Identify which cell holds the provided text, then report its (X, Y) central coordinate. 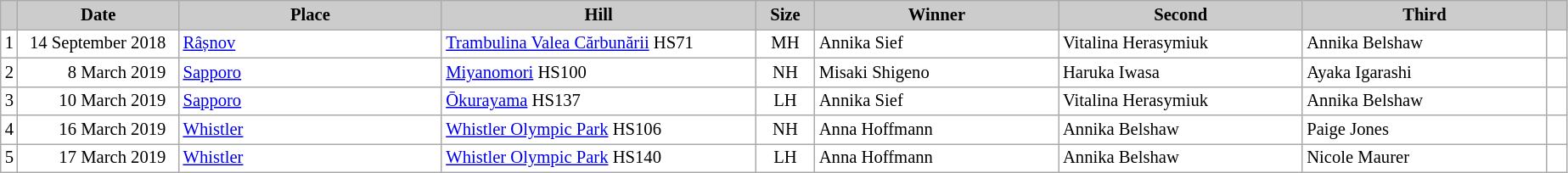
Paige Jones (1425, 130)
1 (9, 43)
16 March 2019 (98, 130)
Ayaka Igarashi (1425, 72)
5 (9, 158)
Misaki Shigeno (937, 72)
3 (9, 101)
Ōkurayama HS137 (599, 101)
Haruka Iwasa (1180, 72)
Place (311, 14)
Hill (599, 14)
Second (1180, 14)
8 March 2019 (98, 72)
Winner (937, 14)
Nicole Maurer (1425, 158)
Râșnov (311, 43)
Whistler Olympic Park HS106 (599, 130)
17 March 2019 (98, 158)
10 March 2019 (98, 101)
Third (1425, 14)
MH (785, 43)
4 (9, 130)
Date (98, 14)
Trambulina Valea Cărbunării HS71 (599, 43)
14 September 2018 (98, 43)
2 (9, 72)
Whistler Olympic Park HS140 (599, 158)
Miyanomori HS100 (599, 72)
Size (785, 14)
